Return the [X, Y] coordinate for the center point of the cell that contains the specified text.  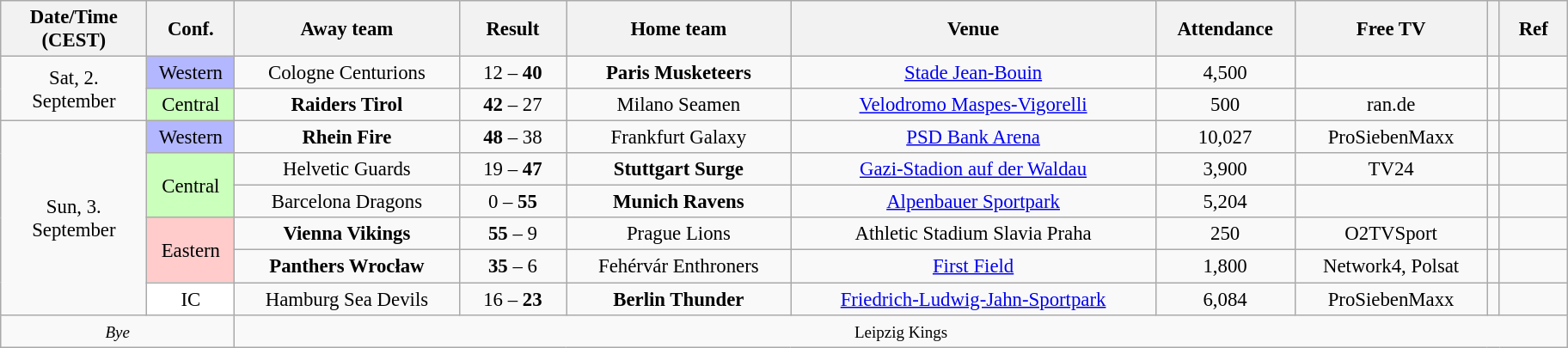
Network4, Polsat [1391, 266]
0 – 55 [512, 202]
Hamburg Sea Devils [347, 299]
IC [191, 299]
Away team [347, 29]
Result [512, 29]
Helvetic Guards [347, 169]
TV24 [1391, 169]
Berlin Thunder [679, 299]
Conf. [191, 29]
1,800 [1225, 266]
Stuttgart Surge [679, 169]
Paris Musketeers [679, 73]
Friedrich-Ludwig-Jahn-Sportpark [973, 299]
Stade Jean-Bouin [973, 73]
Frankfurt Galaxy [679, 137]
Leipzig Kings [901, 331]
Sun, 3. September [74, 218]
10,027 [1225, 137]
500 [1225, 105]
19 – 47 [512, 169]
Venue [973, 29]
4,500 [1225, 73]
3,900 [1225, 169]
Bye [118, 331]
Eastern [191, 251]
Velodromo Maspes-Vigorelli [973, 105]
12 – 40 [512, 73]
42 – 27 [512, 105]
Alpenbauer Sportpark [973, 202]
55 – 9 [512, 235]
Cologne Centurions [347, 73]
PSD Bank Arena [973, 137]
250 [1225, 235]
Milano Seamen [679, 105]
48 – 38 [512, 137]
Ref [1534, 29]
Prague Lions [679, 235]
Barcelona Dragons [347, 202]
Vienna Vikings [347, 235]
Fehérvár Enthroners [679, 266]
Athletic Stadium Slavia Praha [973, 235]
16 – 23 [512, 299]
ran.de [1391, 105]
O2TVSport [1391, 235]
Gazi-Stadion auf der Waldau [973, 169]
6,084 [1225, 299]
Panthers Wrocław [347, 266]
Sat, 2. September [74, 89]
Attendance [1225, 29]
Munich Ravens [679, 202]
Raiders Tirol [347, 105]
5,204 [1225, 202]
Rhein Fire [347, 137]
Home team [679, 29]
Free TV [1391, 29]
35 – 6 [512, 266]
First Field [973, 266]
Date/Time (CEST) [74, 29]
